Capture the cell that displays the provided text and extract its (X, Y) central coordinate. 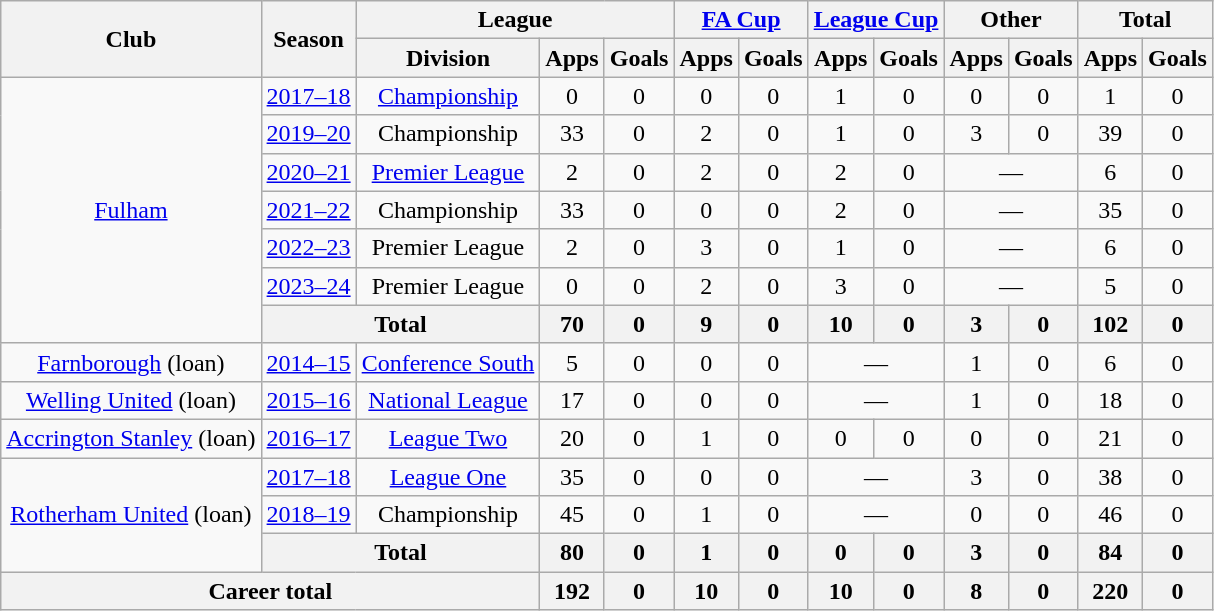
2021–22 (308, 210)
38 (1110, 477)
2020–21 (308, 172)
FA Cup (741, 20)
League (515, 20)
National League (448, 400)
Conference South (448, 362)
17 (572, 400)
2018–19 (308, 515)
2014–15 (308, 362)
Division (448, 58)
8 (976, 591)
21 (1110, 438)
Rotherham United (loan) (131, 515)
2016–17 (308, 438)
45 (572, 515)
2023–24 (308, 286)
Welling United (loan) (131, 400)
League One (448, 477)
2022–23 (308, 248)
102 (1110, 324)
Career total (270, 591)
Farnborough (loan) (131, 362)
Fulham (131, 210)
9 (706, 324)
70 (572, 324)
39 (1110, 134)
192 (572, 591)
84 (1110, 553)
20 (572, 438)
League Cup (876, 20)
League Two (448, 438)
80 (572, 553)
46 (1110, 515)
2019–20 (308, 134)
Club (131, 39)
18 (1110, 400)
Season (308, 39)
Other (1011, 20)
2015–16 (308, 400)
220 (1110, 591)
Accrington Stanley (loan) (131, 438)
